Return (X, Y) of the center of cell containing provided text 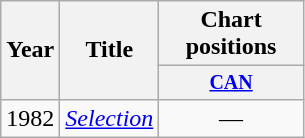
CAN (231, 82)
— (231, 118)
Title (110, 50)
Chart positions (231, 34)
Year (30, 50)
1982 (30, 118)
Selection (110, 118)
